Capture the cell that displays the provided text and extract its (X, Y) central coordinate. 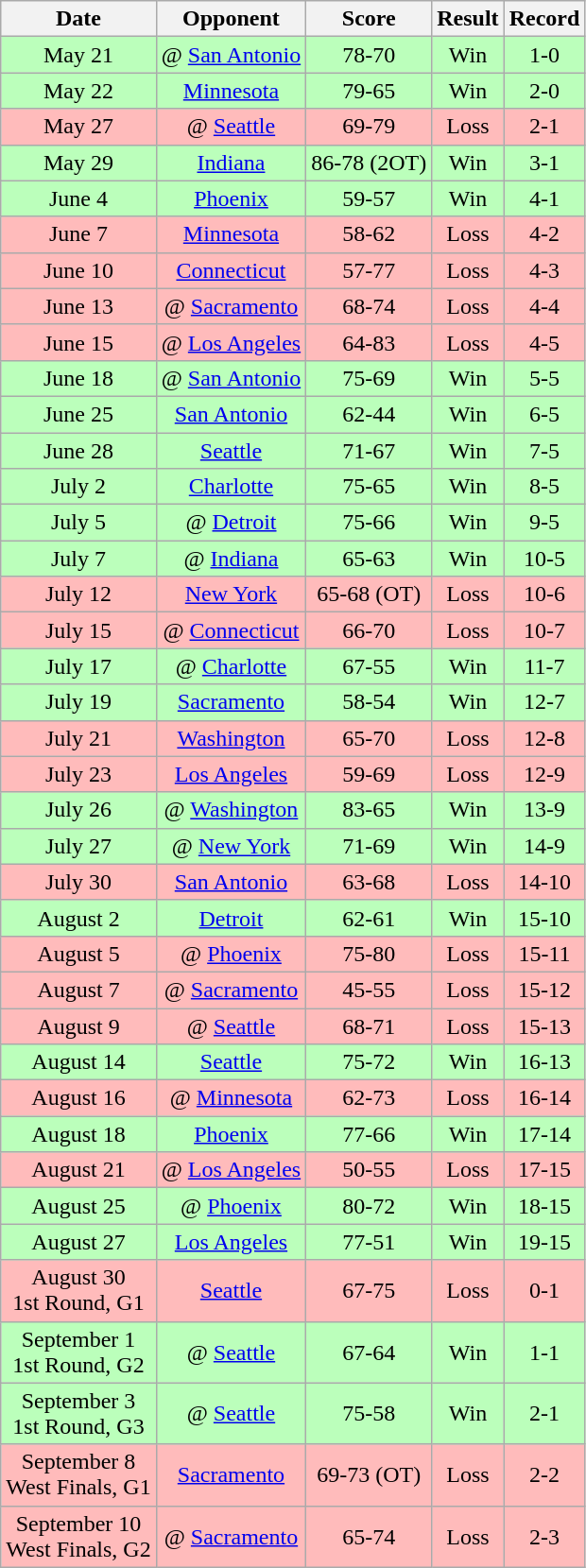
8-5 (544, 487)
New York (231, 594)
12-7 (544, 702)
Charlotte (231, 487)
75-65 (369, 487)
August 25 (78, 1206)
19-15 (544, 1242)
August 9 (78, 1025)
June 7 (78, 234)
3-1 (544, 163)
71-69 (369, 846)
May 29 (78, 163)
1-1 (544, 1352)
May 21 (78, 55)
67-64 (369, 1352)
@ Washington (231, 810)
59-57 (369, 198)
15-13 (544, 1025)
17-14 (544, 1134)
June 10 (78, 270)
75-69 (369, 378)
16-14 (544, 1098)
58-62 (369, 234)
July 2 (78, 487)
17-15 (544, 1170)
15-11 (544, 954)
July 5 (78, 523)
65-63 (369, 559)
75-58 (369, 1414)
4-3 (544, 270)
65-68 (OT) (369, 594)
Connecticut (231, 270)
August 21 (78, 1170)
66-70 (369, 630)
4-5 (544, 342)
July 21 (78, 738)
80-72 (369, 1206)
July 12 (78, 594)
September 10 West Finals, G2 (78, 1537)
July 27 (78, 846)
5-5 (544, 378)
August 7 (78, 990)
15-10 (544, 918)
Indiana (231, 163)
4-2 (544, 234)
August 27 (78, 1242)
12-8 (544, 738)
August 2 (78, 918)
August 5 (78, 954)
4-4 (544, 306)
16-13 (544, 1062)
67-55 (369, 666)
65-70 (369, 738)
75-66 (369, 523)
June 28 (78, 451)
July 19 (78, 702)
June 15 (78, 342)
83-65 (369, 810)
62-73 (369, 1098)
65-74 (369, 1537)
50-55 (369, 1170)
15-12 (544, 990)
Result (468, 19)
Opponent (231, 19)
August 30 1st Round, G1 (78, 1291)
75-80 (369, 954)
August 18 (78, 1134)
@ Connecticut (231, 630)
September 1 1st Round, G2 (78, 1352)
12-9 (544, 774)
14-10 (544, 882)
67-75 (369, 1291)
@ New York (231, 846)
68-74 (369, 306)
68-71 (369, 1025)
Detroit (231, 918)
@ Detroit (231, 523)
86-78 (2OT) (369, 163)
58-54 (369, 702)
Record (544, 19)
0-1 (544, 1291)
64-83 (369, 342)
77-51 (369, 1242)
June 18 (78, 378)
2-0 (544, 91)
69-73 (OT) (369, 1474)
July 23 (78, 774)
@ Minnesota (231, 1098)
July 26 (78, 810)
10-7 (544, 630)
Washington (231, 738)
June 13 (78, 306)
62-61 (369, 918)
Date (78, 19)
July 17 (78, 666)
7-5 (544, 451)
10-6 (544, 594)
10-5 (544, 559)
11-7 (544, 666)
59-69 (369, 774)
2-2 (544, 1474)
9-5 (544, 523)
2-3 (544, 1537)
June 25 (78, 414)
July 30 (78, 882)
4-1 (544, 198)
63-68 (369, 882)
45-55 (369, 990)
@ Charlotte (231, 666)
69-79 (369, 127)
September 3 1st Round, G3 (78, 1414)
57-77 (369, 270)
June 4 (78, 198)
May 22 (78, 91)
13-9 (544, 810)
August 16 (78, 1098)
75-72 (369, 1062)
1-0 (544, 55)
@ Indiana (231, 559)
18-15 (544, 1206)
July 15 (78, 630)
6-5 (544, 414)
71-67 (369, 451)
July 7 (78, 559)
September 8 West Finals, G1 (78, 1474)
79-65 (369, 91)
August 14 (78, 1062)
62-44 (369, 414)
78-70 (369, 55)
May 27 (78, 127)
14-9 (544, 846)
77-66 (369, 1134)
Score (369, 19)
